Determine the [x, y] coordinate at the center of the cell enclosing the given text.  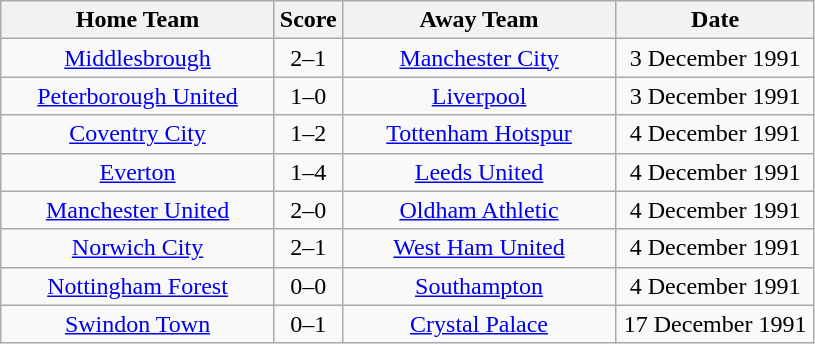
Manchester United [138, 210]
1–2 [308, 134]
Leeds United [479, 172]
West Ham United [479, 248]
0–0 [308, 286]
1–4 [308, 172]
Liverpool [479, 96]
Peterborough United [138, 96]
1–0 [308, 96]
17 December 1991 [716, 324]
Manchester City [479, 58]
Score [308, 20]
0–1 [308, 324]
Swindon Town [138, 324]
Coventry City [138, 134]
Nottingham Forest [138, 286]
Tottenham Hotspur [479, 134]
Middlesbrough [138, 58]
Home Team [138, 20]
2–0 [308, 210]
Oldham Athletic [479, 210]
Away Team [479, 20]
Southampton [479, 286]
Date [716, 20]
Everton [138, 172]
Crystal Palace [479, 324]
Norwich City [138, 248]
